Search for the cell housing the specified text and yield its (X, Y) center coordinate. 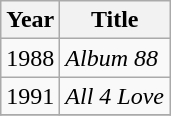
1988 (30, 58)
Album 88 (115, 58)
All 4 Love (115, 96)
Title (115, 20)
Year (30, 20)
1991 (30, 96)
